Identify which cell holds the provided text, then report its (X, Y) central coordinate. 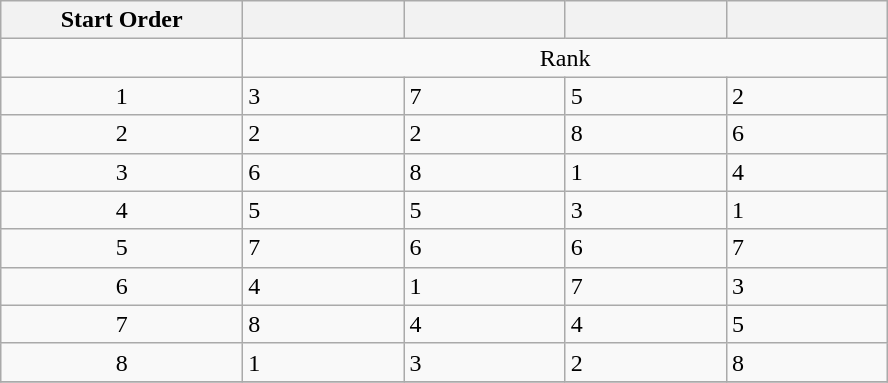
Start Order (122, 20)
Rank (566, 58)
